Pinpoint the cell where the given text exists, returning its [X, Y] midpoint coordinate. 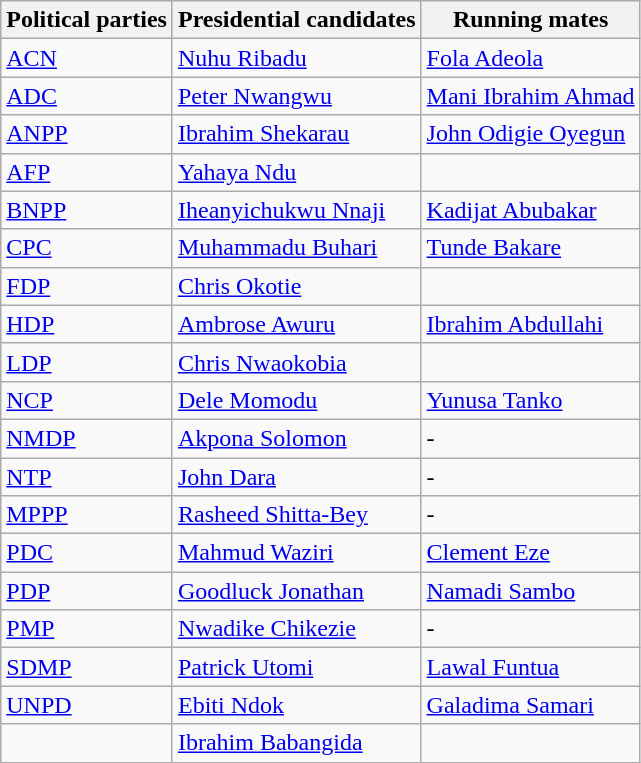
NTP [87, 477]
NMDP [87, 438]
AFP [87, 172]
Lawal Funtua [530, 667]
Chris Okotie [296, 286]
Goodluck Jonathan [296, 591]
Clement Eze [530, 553]
Fola Adeola [530, 58]
Namadi Sambo [530, 591]
SDMP [87, 667]
LDP [87, 362]
UNPD [87, 705]
MPPP [87, 515]
Nwadike Chikezie [296, 629]
Yahaya Ndu [296, 172]
ADC [87, 96]
Tunde Bakare [530, 248]
Ibrahim Shekarau [296, 134]
Akpona Solomon [296, 438]
Peter Nwangwu [296, 96]
PDC [87, 553]
ACN [87, 58]
John Odigie Oyegun [530, 134]
Political parties [87, 20]
Ambrose Awuru [296, 324]
Yunusa Tanko [530, 400]
Running mates [530, 20]
John Dara [296, 477]
Dele Momodu [296, 400]
Iheanyichukwu Nnaji [296, 210]
Ibrahim Abdullahi [530, 324]
Kadijat Abubakar [530, 210]
HDP [87, 324]
ANPP [87, 134]
Ibrahim Babangida [296, 743]
Mahmud Waziri [296, 553]
Mani Ibrahim Ahmad [530, 96]
BNPP [87, 210]
PDP [87, 591]
Muhammadu Buhari [296, 248]
Patrick Utomi [296, 667]
PMP [87, 629]
Chris Nwaokobia [296, 362]
Nuhu Ribadu [296, 58]
NCP [87, 400]
Rasheed Shitta-Bey [296, 515]
CPC [87, 248]
Presidential candidates [296, 20]
Ebiti Ndok [296, 705]
Galadima Samari [530, 705]
FDP [87, 286]
